Extract the [x, y] coordinate from the center of the cell holding the provided text.  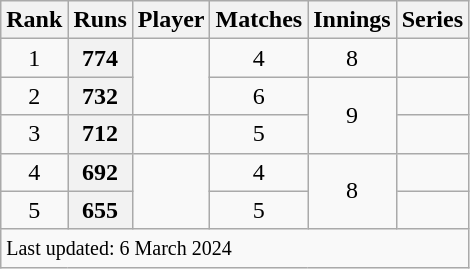
732 [100, 96]
2 [34, 96]
3 [34, 134]
Series [432, 20]
6 [259, 96]
Rank [34, 20]
1 [34, 58]
Player [171, 20]
Last updated: 6 March 2024 [235, 248]
Matches [259, 20]
Runs [100, 20]
655 [100, 210]
Innings [352, 20]
774 [100, 58]
692 [100, 172]
9 [352, 115]
712 [100, 134]
